Identify which cell holds the provided text, then report its [x, y] central coordinate. 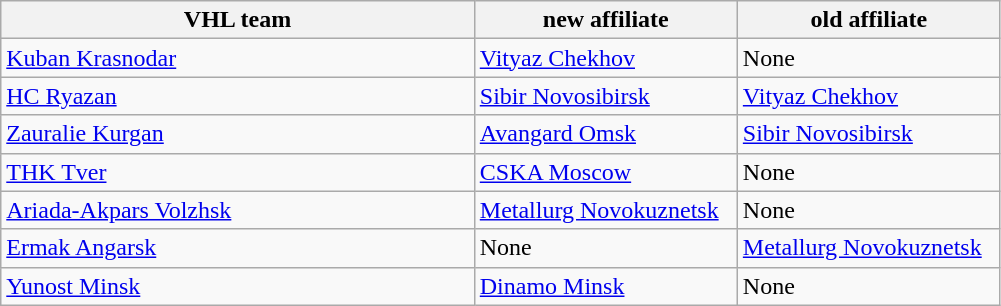
HC Ryazan [238, 96]
Kuban Krasnodar [238, 58]
VHL team [238, 20]
new affiliate [606, 20]
Yunost Minsk [238, 286]
Ariada-Akpars Volzhsk [238, 210]
Avangard Omsk [606, 134]
Zauralie Kurgan [238, 134]
CSKA Moscow [606, 172]
old affiliate [868, 20]
Ermak Angarsk [238, 248]
THK Tver [238, 172]
Dinamo Minsk [606, 286]
